Identify which cell holds the provided text, then report its [x, y] central coordinate. 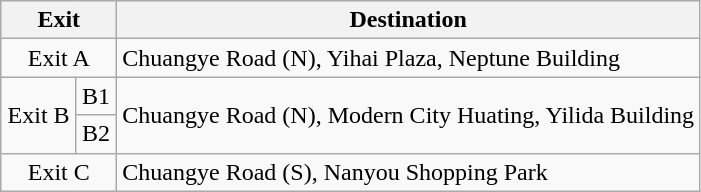
B2 [96, 134]
Exit B [39, 115]
Exit A [59, 58]
Exit C [59, 172]
Chuangye Road (N), Modern City Huating, Yilida Building [408, 115]
Chuangye Road (S), Nanyou Shopping Park [408, 172]
Destination [408, 20]
B1 [96, 96]
Chuangye Road (N), Yihai Plaza, Neptune Building [408, 58]
Exit [59, 20]
